Output the (x, y) coordinate of the center of the cell containing the given text.  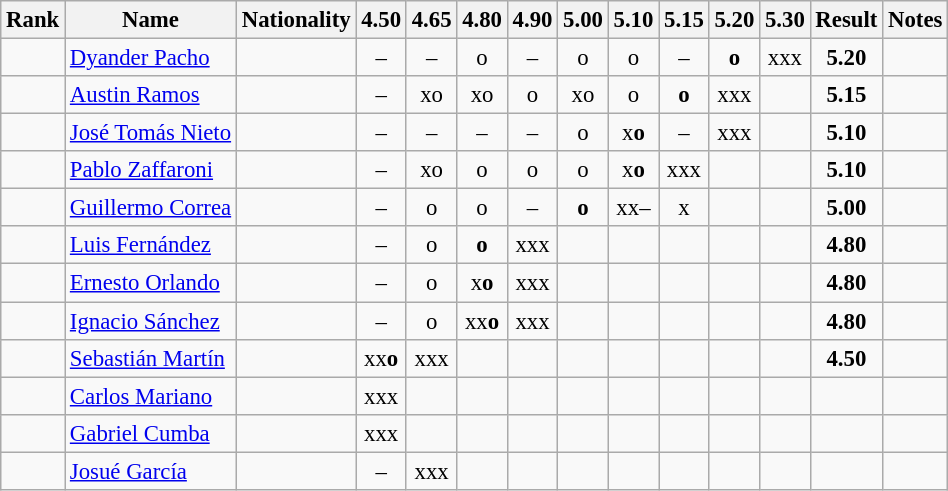
Rank (33, 20)
Guillermo Correa (151, 208)
Dyander Pacho (151, 58)
xx– (633, 208)
José Tomás Nieto (151, 133)
Nationality (296, 20)
4.90 (532, 20)
Ignacio Sánchez (151, 321)
5.30 (785, 20)
Luis Fernández (151, 245)
Gabriel Cumba (151, 433)
Sebastián Martín (151, 358)
Josué García (151, 471)
Austin Ramos (151, 95)
x (684, 208)
4.65 (431, 20)
Name (151, 20)
Ernesto Orlando (151, 283)
Carlos Mariano (151, 396)
Pablo Zaffaroni (151, 170)
Result (846, 20)
Notes (916, 20)
